Capture the cell that displays the provided text and extract its (X, Y) central coordinate. 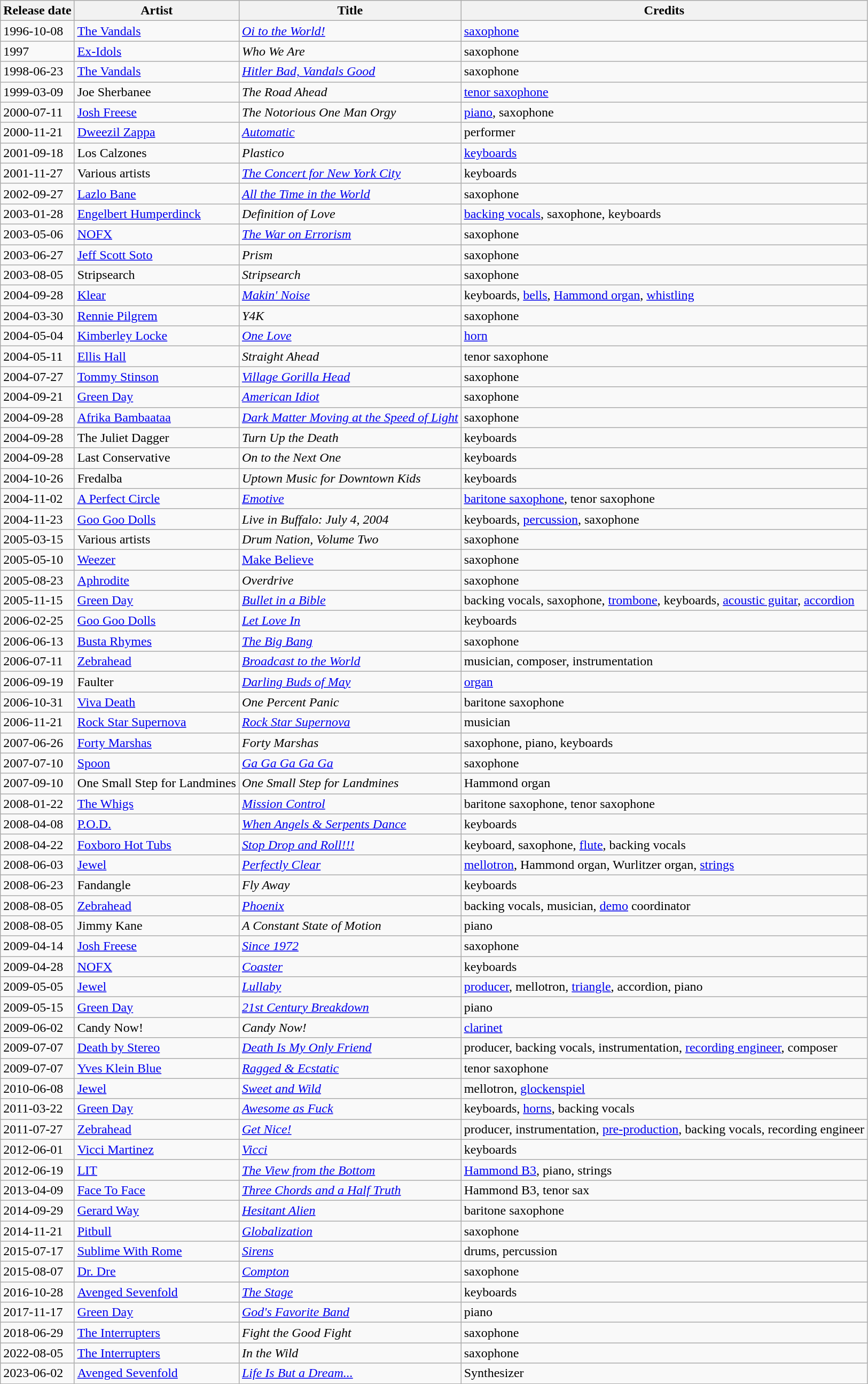
piano, saxophone (664, 112)
keyboard, saxophone, flute, backing vocals (664, 844)
2005-05-10 (37, 559)
Vicci (350, 1149)
2000-07-11 (37, 112)
Let Love In (350, 621)
2007-07-10 (37, 763)
2001-09-18 (37, 153)
2004-05-04 (37, 336)
2014-09-29 (37, 1210)
Los Calzones (157, 153)
2005-08-23 (37, 580)
Who We Are (350, 51)
2004-09-21 (37, 397)
performer (664, 133)
Artist (157, 11)
All the Time in the World (350, 193)
Tommy Stinson (157, 377)
2000-11-21 (37, 133)
Bullet in a Bible (350, 601)
Perfectly Clear (350, 865)
Live in Buffalo: July 4, 2004 (350, 519)
musician (664, 722)
Ellis Hall (157, 356)
2008-06-03 (37, 865)
Sublime With Rome (157, 1251)
Yves Klein Blue (157, 1068)
2008-04-08 (37, 824)
2006-07-11 (37, 662)
Broadcast to the World (350, 662)
2003-06-27 (37, 255)
Prism (350, 255)
The Juliet Dagger (157, 438)
musician, composer, instrumentation (664, 662)
Rennie Pilgrem (157, 316)
producer, backing vocals, instrumentation, recording engineer, composer (664, 1048)
Afrika Bambaataa (157, 417)
Village Gorilla Head (350, 377)
2002-09-27 (37, 193)
Since 1972 (350, 946)
Stop Drop and Roll!!! (350, 844)
Fredalba (157, 478)
Overdrive (350, 580)
mellotron, Hammond organ, Wurlitzer organ, strings (664, 865)
Make Believe (350, 559)
2004-11-23 (37, 519)
keyboards, bells, Hammond organ, whistling (664, 296)
2005-11-15 (37, 601)
2011-03-22 (37, 1109)
Three Chords and a Half Truth (350, 1190)
Makin' Noise (350, 296)
The View from the Bottom (350, 1170)
2009-06-02 (37, 1028)
2006-10-31 (37, 702)
keyboards, percussion, saxophone (664, 519)
Fight the Good Fight (350, 1333)
Face To Face (157, 1190)
2006-09-19 (37, 682)
Release date (37, 11)
2011-07-27 (37, 1129)
Gerard Way (157, 1210)
The Big Bang (350, 641)
On to the Next One (350, 458)
2009-04-28 (37, 967)
The Stage (350, 1292)
LIT (157, 1170)
2001-11-27 (37, 173)
2004-05-11 (37, 356)
Globalization (350, 1231)
Fandangle (157, 885)
2003-08-05 (37, 275)
backing vocals, musician, demo coordinator (664, 906)
Get Nice! (350, 1129)
The Concert for New York City (350, 173)
2007-06-26 (37, 743)
Awesome as Fuck (350, 1109)
Dark Matter Moving at the Speed of Light (350, 417)
Hammond organ (664, 783)
God's Favorite Band (350, 1312)
Straight Ahead (350, 356)
2003-05-06 (37, 234)
2009-05-15 (37, 1007)
Drum Nation, Volume Two (350, 539)
2004-07-27 (37, 377)
Phoenix (350, 906)
Ragged & Ecstatic (350, 1068)
Last Conservative (157, 458)
Hitler Bad, Vandals Good (350, 72)
The Notorious One Man Orgy (350, 112)
Dweezil Zappa (157, 133)
Synthesizer (664, 1373)
horn (664, 336)
The War on Errorism (350, 234)
Credits (664, 11)
Faulter (157, 682)
Pitbull (157, 1231)
2008-06-23 (37, 885)
2015-07-17 (37, 1251)
Hesitant Alien (350, 1210)
2014-11-21 (37, 1231)
The Road Ahead (350, 92)
Fly Away (350, 885)
A Constant State of Motion (350, 926)
Death by Stereo (157, 1048)
Life Is But a Dream... (350, 1373)
Aphrodite (157, 580)
P.O.D. (157, 824)
Lazlo Bane (157, 193)
2016-10-28 (37, 1292)
Viva Death (157, 702)
2015-08-07 (37, 1272)
Sweet and Wild (350, 1088)
keyboards, horns, backing vocals (664, 1109)
2004-03-30 (37, 316)
Jeff Scott Soto (157, 255)
Emotive (350, 499)
Kimberley Locke (157, 336)
clarinet (664, 1028)
drums, percussion (664, 1251)
2017-11-17 (37, 1312)
2006-02-25 (37, 621)
1998-06-23 (37, 72)
2012-06-01 (37, 1149)
organ (664, 682)
Mission Control (350, 804)
2008-04-22 (37, 844)
2009-04-14 (37, 946)
producer, mellotron, triangle, accordion, piano (664, 987)
producer, instrumentation, pre-production, backing vocals, recording engineer (664, 1129)
2005-03-15 (37, 539)
1999-03-09 (37, 92)
2008-01-22 (37, 804)
Oi to the World! (350, 31)
2012-06-19 (37, 1170)
2006-11-21 (37, 722)
2007-09-10 (37, 783)
2006-06-13 (37, 641)
2010-06-08 (37, 1088)
1996-10-08 (37, 31)
Lullaby (350, 987)
Plastico (350, 153)
Weezer (157, 559)
Dr. Dre (157, 1272)
When Angels & Serpents Dance (350, 824)
Foxboro Hot Tubs (157, 844)
Hammond B3, piano, strings (664, 1170)
2022-08-05 (37, 1353)
Sirens (350, 1251)
backing vocals, saxophone, keyboards (664, 214)
21st Century Breakdown (350, 1007)
Engelbert Humperdinck (157, 214)
Compton (350, 1272)
Busta Rhymes (157, 641)
Vicci Martinez (157, 1149)
In the Wild (350, 1353)
The Whigs (157, 804)
2003-01-28 (37, 214)
Definition of Love (350, 214)
saxophone, piano, keyboards (664, 743)
mellotron, glockenspiel (664, 1088)
2023-06-02 (37, 1373)
American Idiot (350, 397)
backing vocals, saxophone, trombone, keyboards, acoustic guitar, accordion (664, 601)
Title (350, 11)
Hammond B3, tenor sax (664, 1190)
2004-11-02 (37, 499)
1997 (37, 51)
Spoon (157, 763)
Turn Up the Death (350, 438)
Darling Buds of May (350, 682)
A Perfect Circle (157, 499)
2009-05-05 (37, 987)
Ga Ga Ga Ga Ga (350, 763)
2018-06-29 (37, 1333)
One Love (350, 336)
Jimmy Kane (157, 926)
Automatic (350, 133)
One Percent Panic (350, 702)
2004-10-26 (37, 478)
Klear (157, 296)
Uptown Music for Downtown Kids (350, 478)
2013-04-09 (37, 1190)
Y4K (350, 316)
Ex-Idols (157, 51)
Coaster (350, 967)
Death Is My Only Friend (350, 1048)
Joe Sherbanee (157, 92)
